Pinpoint the cell where the given text exists, returning its [x, y] midpoint coordinate. 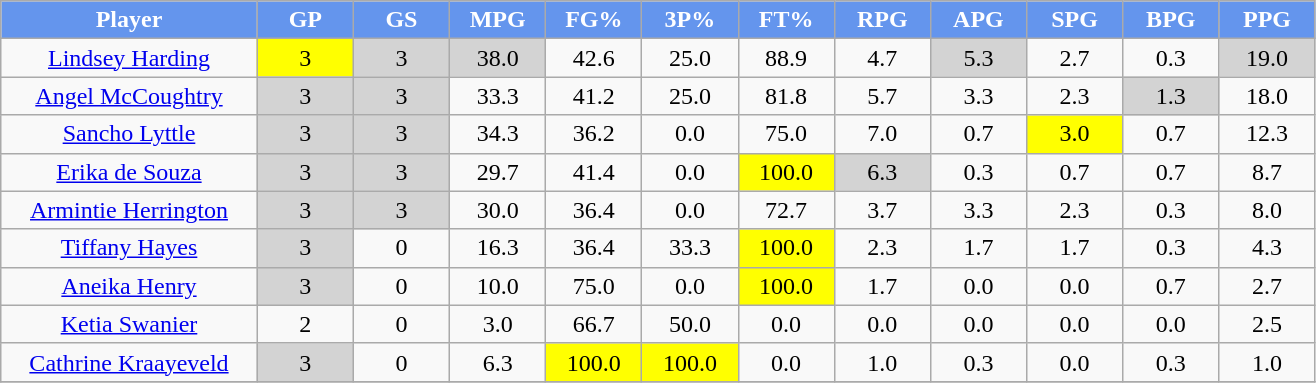
RPG [882, 20]
4.3 [1267, 248]
36.2 [594, 134]
38.0 [498, 58]
GS [401, 20]
12.3 [1267, 134]
Armintie Herrington [129, 210]
3P% [690, 20]
5.3 [978, 58]
50.0 [690, 324]
30.0 [498, 210]
GP [305, 20]
Lindsey Harding [129, 58]
Cathrine Kraayeveld [129, 362]
PPG [1267, 20]
19.0 [1267, 58]
88.9 [786, 58]
Sancho Lyttle [129, 134]
1.3 [1171, 96]
5.7 [882, 96]
29.7 [498, 172]
Erika de Souza [129, 172]
41.4 [594, 172]
FG% [594, 20]
72.7 [786, 210]
Player [129, 20]
FT% [786, 20]
Angel McCoughtry [129, 96]
42.6 [594, 58]
APG [978, 20]
MPG [498, 20]
41.2 [594, 96]
3.7 [882, 210]
18.0 [1267, 96]
8.0 [1267, 210]
10.0 [498, 286]
Tiffany Hayes [129, 248]
2 [305, 324]
81.8 [786, 96]
16.3 [498, 248]
SPG [1075, 20]
2.5 [1267, 324]
8.7 [1267, 172]
BPG [1171, 20]
7.0 [882, 134]
Aneika Henry [129, 286]
Ketia Swanier [129, 324]
4.7 [882, 58]
34.3 [498, 134]
66.7 [594, 324]
